Find where the given text appears and provide that cell's center as [x, y] coordinate. 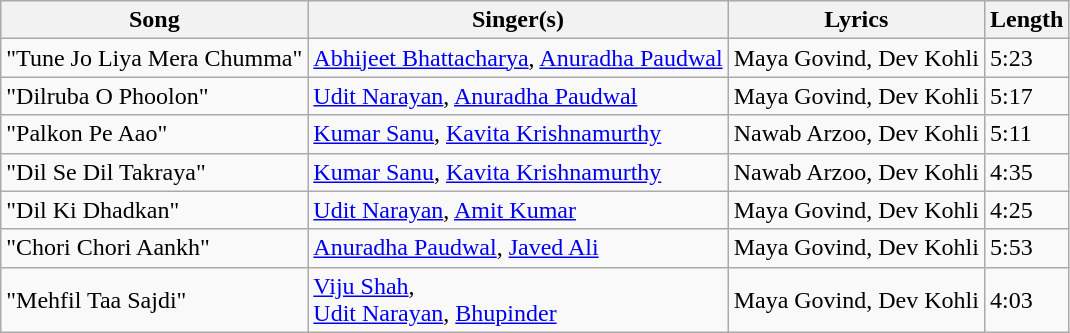
"Dil Se Dil Takraya" [154, 172]
Lyrics [856, 20]
"Palkon Pe Aao" [154, 134]
5:53 [1026, 248]
Anuradha Paudwal, Javed Ali [518, 248]
Singer(s) [518, 20]
Abhijeet Bhattacharya, Anuradha Paudwal [518, 58]
Viju Shah, Udit Narayan, Bhupinder [518, 300]
Udit Narayan, Anuradha Paudwal [518, 96]
4:25 [1026, 210]
5:17 [1026, 96]
Song [154, 20]
Udit Narayan, Amit Kumar [518, 210]
4:35 [1026, 172]
"Dil Ki Dhadkan" [154, 210]
"Mehfil Taa Sajdi" [154, 300]
"Chori Chori Aankh" [154, 248]
"Dilruba O Phoolon" [154, 96]
Length [1026, 20]
5:23 [1026, 58]
4:03 [1026, 300]
5:11 [1026, 134]
"Tune Jo Liya Mera Chumma" [154, 58]
